Pinpoint the cell where the given text exists, returning its [X, Y] midpoint coordinate. 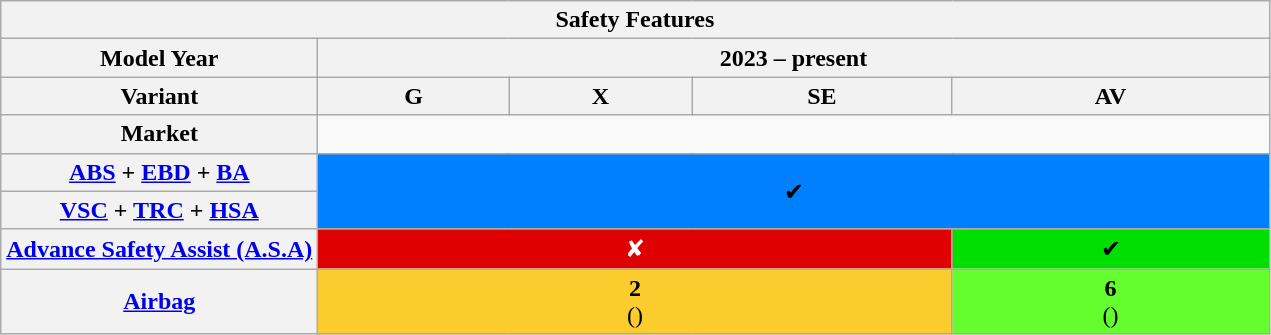
Advance Safety Assist (A.S.A) [160, 249]
G [414, 96]
X [600, 96]
Airbag [160, 302]
SE [822, 96]
Variant [160, 96]
2023 – present [794, 58]
Market [160, 134]
Model Year [160, 58]
Safety Features [635, 20]
AV [1110, 96]
2() [635, 302]
6() [1110, 302]
ABS + EBD + BA [160, 172]
✘ [635, 249]
VSC + TRC + HSA [160, 210]
